Locate the cell with the specified text and output its (x, y) center coordinate. 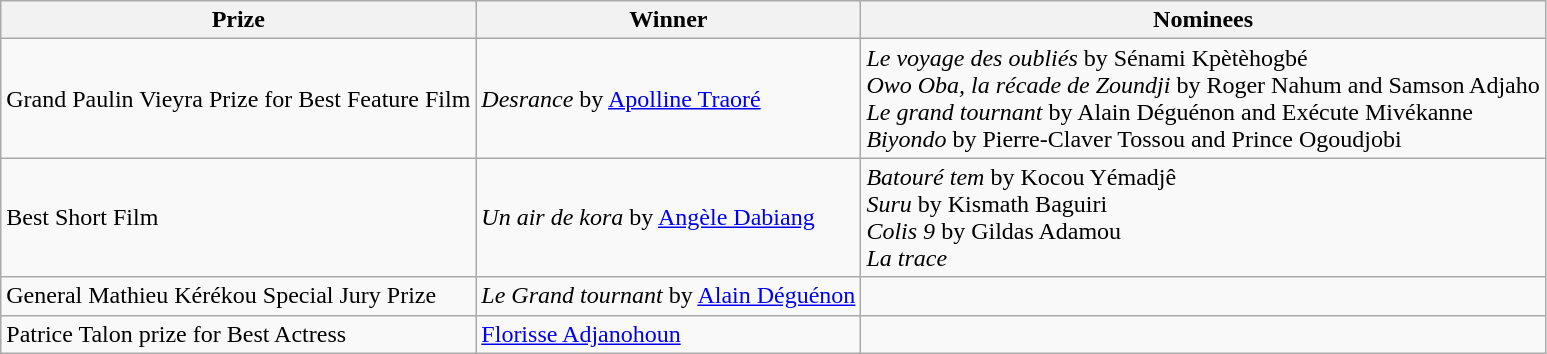
Batouré tem by Kocou YémadjêSuru by Kismath BaguiriColis 9 by Gildas AdamouLa trace (1203, 218)
Patrice Talon prize for Best Actress (238, 334)
Un air de kora by Angèle Dabiang (668, 218)
Desrance by Apolline Traoré (668, 98)
Nominees (1203, 20)
Le Grand tournant by Alain Déguénon (668, 296)
Florisse Adjanohoun (668, 334)
General Mathieu Kérékou Special Jury Prize (238, 296)
Winner (668, 20)
Grand Paulin Vieyra Prize for Best Feature Film (238, 98)
Best Short Film (238, 218)
Prize (238, 20)
